Locate the cell with the specified text and output its (x, y) center coordinate. 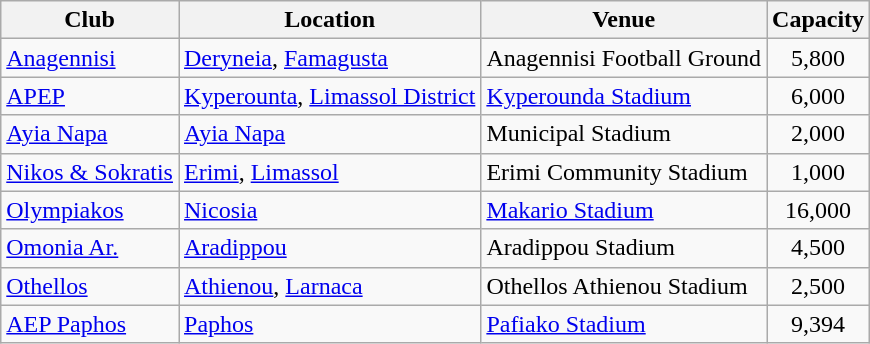
Paphos (329, 324)
Anagennisi (90, 58)
Venue (624, 20)
Location (329, 20)
Kyperounda Stadium (624, 96)
Aradippou (329, 248)
4,500 (818, 248)
2,000 (818, 134)
9,394 (818, 324)
Club (90, 20)
APEP (90, 96)
Aradippou Stadium (624, 248)
Kyperounta, Limassol District (329, 96)
Othellos Athienou Stadium (624, 286)
Olympiakos (90, 210)
Nikos & Sokratis (90, 172)
Anagennisi Football Ground (624, 58)
5,800 (818, 58)
Omonia Ar. (90, 248)
2,500 (818, 286)
Nicosia (329, 210)
6,000 (818, 96)
Deryneia, Famagusta (329, 58)
Pafiako Stadium (624, 324)
Athienou, Larnaca (329, 286)
Erimi, Limassol (329, 172)
AEP Paphos (90, 324)
Othellos (90, 286)
Makario Stadium (624, 210)
16,000 (818, 210)
Capacity (818, 20)
Municipal Stadium (624, 134)
1,000 (818, 172)
Erimi Community Stadium (624, 172)
